Pinpoint the cell where the given text exists, returning its [x, y] midpoint coordinate. 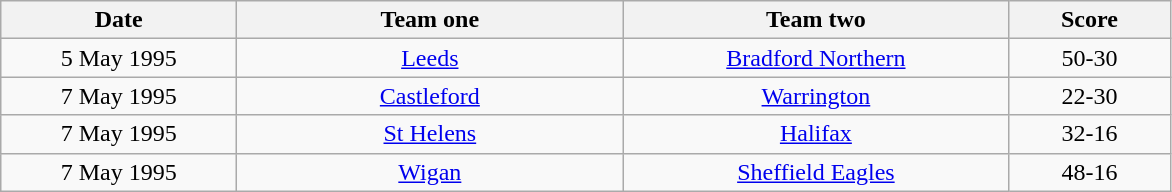
Sheffield Eagles [816, 172]
50-30 [1090, 58]
Warrington [816, 96]
Team one [430, 20]
Wigan [430, 172]
22-30 [1090, 96]
St Helens [430, 134]
Halifax [816, 134]
Team two [816, 20]
Castleford [430, 96]
32-16 [1090, 134]
Bradford Northern [816, 58]
5 May 1995 [119, 58]
Leeds [430, 58]
48-16 [1090, 172]
Score [1090, 20]
Date [119, 20]
